Determine the (X, Y) coordinate at the center of the cell enclosing the given text.  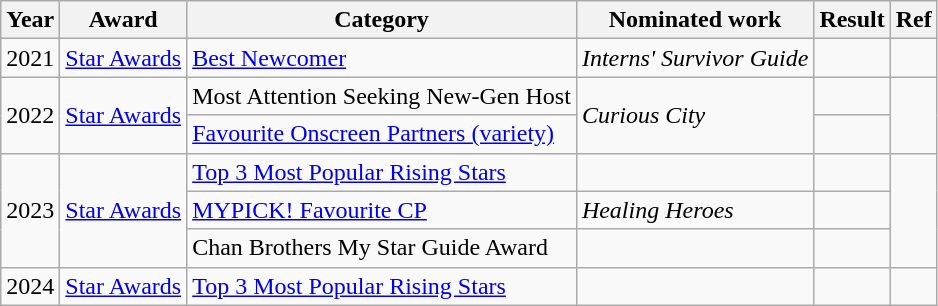
Best Newcomer (382, 58)
Nominated work (694, 20)
Curious City (694, 115)
Most Attention Seeking New-Gen Host (382, 96)
Award (124, 20)
Chan Brothers My Star Guide Award (382, 248)
2022 (30, 115)
Category (382, 20)
2024 (30, 286)
MYPICK! Favourite CP (382, 210)
Interns' Survivor Guide (694, 58)
2021 (30, 58)
Result (852, 20)
Favourite Onscreen Partners (variety) (382, 134)
Year (30, 20)
Ref (914, 20)
2023 (30, 210)
Healing Heroes (694, 210)
